Extract the [X, Y] coordinate from the center of the cell holding the provided text.  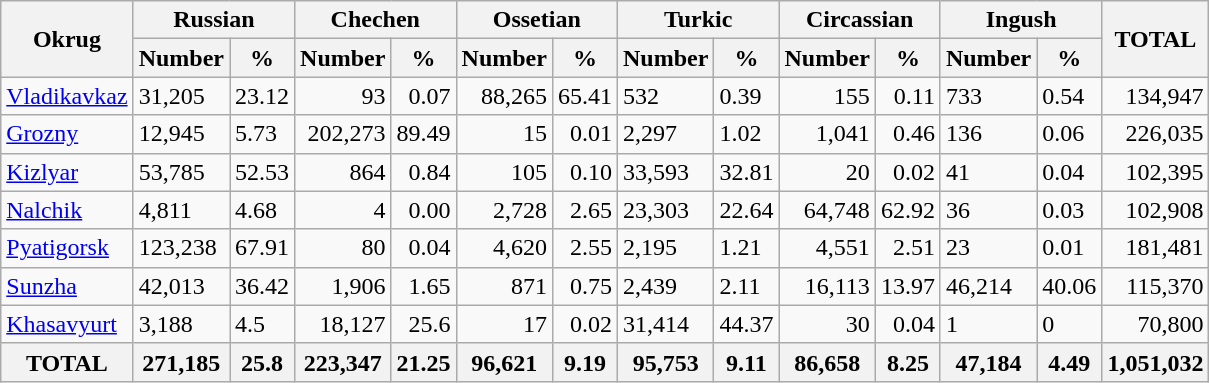
1.65 [424, 286]
62.92 [908, 210]
Ingush [1020, 20]
23 [988, 248]
22.64 [746, 210]
53,785 [181, 172]
18,127 [343, 324]
42,013 [181, 286]
40.06 [1070, 286]
64,748 [827, 210]
0.11 [908, 96]
93 [343, 96]
9.11 [746, 362]
80 [343, 248]
52.53 [262, 172]
36.42 [262, 286]
44.37 [746, 324]
4.5 [262, 324]
41 [988, 172]
0 [1070, 324]
155 [827, 96]
1.21 [746, 248]
70,800 [1156, 324]
30 [827, 324]
16,113 [827, 286]
Ossetian [536, 20]
25.6 [424, 324]
0.84 [424, 172]
223,347 [343, 362]
871 [504, 286]
4,811 [181, 210]
864 [343, 172]
Turkic [698, 20]
102,908 [1156, 210]
105 [504, 172]
0.75 [584, 286]
532 [665, 96]
67.91 [262, 248]
8.25 [908, 362]
Grozny [67, 134]
Khasavyurt [67, 324]
86,658 [827, 362]
33,593 [665, 172]
0.39 [746, 96]
65.41 [584, 96]
123,238 [181, 248]
2.51 [908, 248]
32.81 [746, 172]
2,728 [504, 210]
2,195 [665, 248]
0.10 [584, 172]
4 [343, 210]
0.54 [1070, 96]
36 [988, 210]
13.97 [908, 286]
89.49 [424, 134]
2.65 [584, 210]
4.68 [262, 210]
2.55 [584, 248]
25.8 [262, 362]
733 [988, 96]
5.73 [262, 134]
0.07 [424, 96]
15 [504, 134]
17 [504, 324]
1,051,032 [1156, 362]
21.25 [424, 362]
Vladikavkaz [67, 96]
271,185 [181, 362]
4,620 [504, 248]
9.19 [584, 362]
2,297 [665, 134]
46,214 [988, 286]
1 [988, 324]
23,303 [665, 210]
1,906 [343, 286]
Chechen [376, 20]
4.49 [1070, 362]
Russian [214, 20]
31,414 [665, 324]
2.11 [746, 286]
Pyatigorsk [67, 248]
181,481 [1156, 248]
136 [988, 134]
20 [827, 172]
1.02 [746, 134]
115,370 [1156, 286]
23.12 [262, 96]
4,551 [827, 248]
134,947 [1156, 96]
12,945 [181, 134]
Circassian [860, 20]
202,273 [343, 134]
88,265 [504, 96]
1,041 [827, 134]
0.06 [1070, 134]
Kizlyar [67, 172]
Okrug [67, 39]
3,188 [181, 324]
Nalchik [67, 210]
0.46 [908, 134]
95,753 [665, 362]
31,205 [181, 96]
2,439 [665, 286]
0.03 [1070, 210]
Sunzha [67, 286]
102,395 [1156, 172]
47,184 [988, 362]
226,035 [1156, 134]
0.00 [424, 210]
96,621 [504, 362]
